Locate the cell with the specified text and output its [x, y] center coordinate. 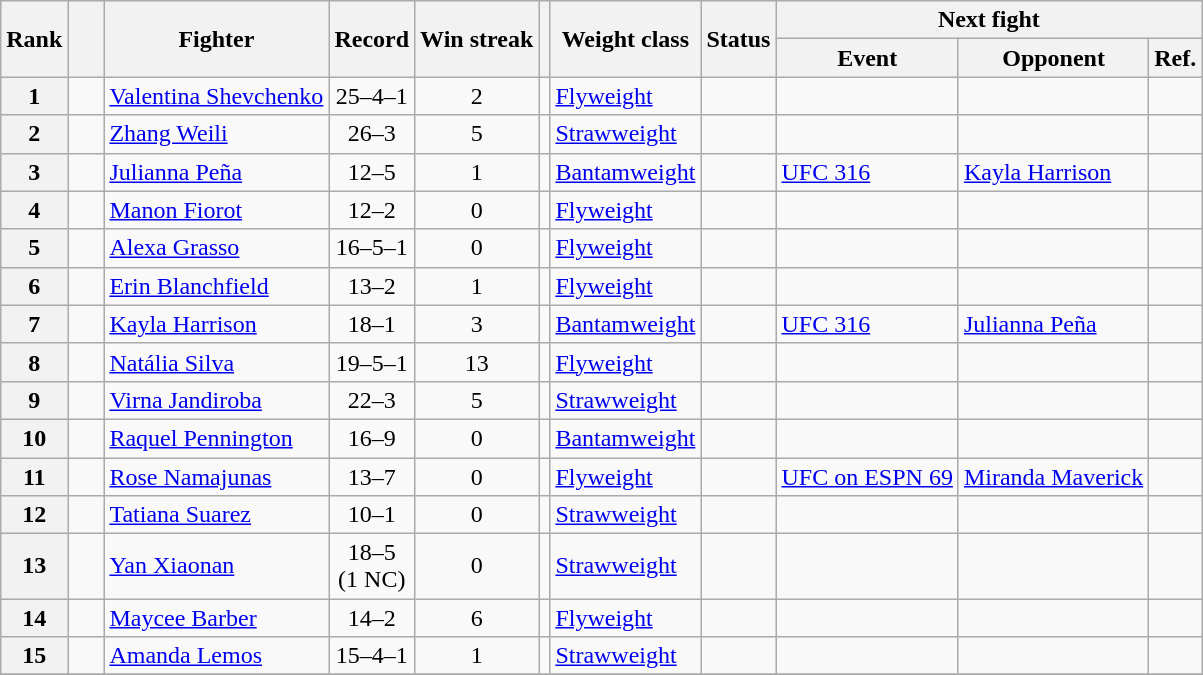
Tatiana Suarez [216, 515]
UFC on ESPN 69 [867, 477]
22–3 [372, 400]
Win streak [477, 39]
Weight class [626, 39]
Natália Silva [216, 362]
16–9 [372, 438]
Erin Blanchfield [216, 286]
Valentina Shevchenko [216, 96]
Manon Fiorot [216, 210]
13–2 [372, 286]
18–1 [372, 324]
Yan Xiaonan [216, 566]
Amanda Lemos [216, 656]
9 [34, 400]
Record [372, 39]
Zhang Weili [216, 134]
Rank [34, 39]
Virna Jandiroba [216, 400]
12–5 [372, 172]
Rose Namajunas [216, 477]
16–5–1 [372, 248]
19–5–1 [372, 362]
4 [34, 210]
25–4–1 [372, 96]
Next fight [989, 20]
14 [34, 618]
Event [867, 58]
Status [738, 39]
12–2 [372, 210]
10–1 [372, 515]
13–7 [372, 477]
Miranda Maverick [1053, 477]
15 [34, 656]
8 [34, 362]
14–2 [372, 618]
18–5(1 NC) [372, 566]
7 [34, 324]
Fighter [216, 39]
Alexa Grasso [216, 248]
Raquel Pennington [216, 438]
Ref. [1176, 58]
26–3 [372, 134]
12 [34, 515]
15–4–1 [372, 656]
11 [34, 477]
Maycee Barber [216, 618]
10 [34, 438]
Opponent [1053, 58]
